Determine the [X, Y] coordinate at the center of the cell enclosing the given text.  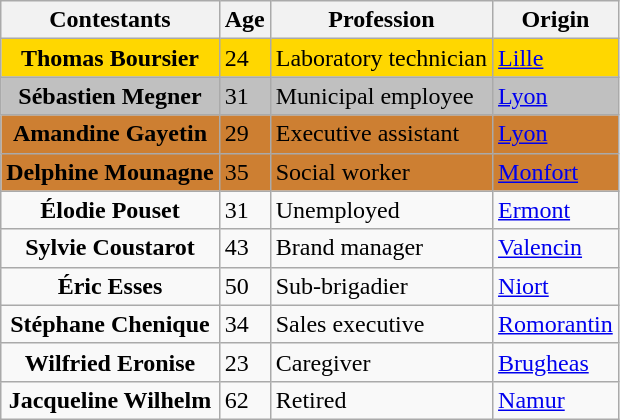
29 [244, 134]
Executive assistant [381, 134]
Contestants [110, 20]
Lille [556, 58]
Sylvie Coustarot [110, 248]
Thomas Boursier [110, 58]
Brugheas [556, 362]
Élodie Pouset [110, 210]
Unemployed [381, 210]
Monfort [556, 172]
Retired [381, 400]
50 [244, 286]
Laboratory technician [381, 58]
Éric Esses [110, 286]
Namur [556, 400]
23 [244, 362]
Valencin [556, 248]
Caregiver [381, 362]
24 [244, 58]
34 [244, 324]
Sales executive [381, 324]
Age [244, 20]
Delphine Mounagne [110, 172]
Municipal employee [381, 96]
Stéphane Chenique [110, 324]
Wilfried Eronise [110, 362]
35 [244, 172]
Niort [556, 286]
Amandine Gayetin [110, 134]
Romorantin [556, 324]
Ermont [556, 210]
Sub-brigadier [381, 286]
Profession [381, 20]
Origin [556, 20]
Social worker [381, 172]
Jacqueline Wilhelm [110, 400]
Brand manager [381, 248]
Sébastien Megner [110, 96]
62 [244, 400]
43 [244, 248]
